Provide the (X, Y) coordinate of the cell's center where the given text is located.  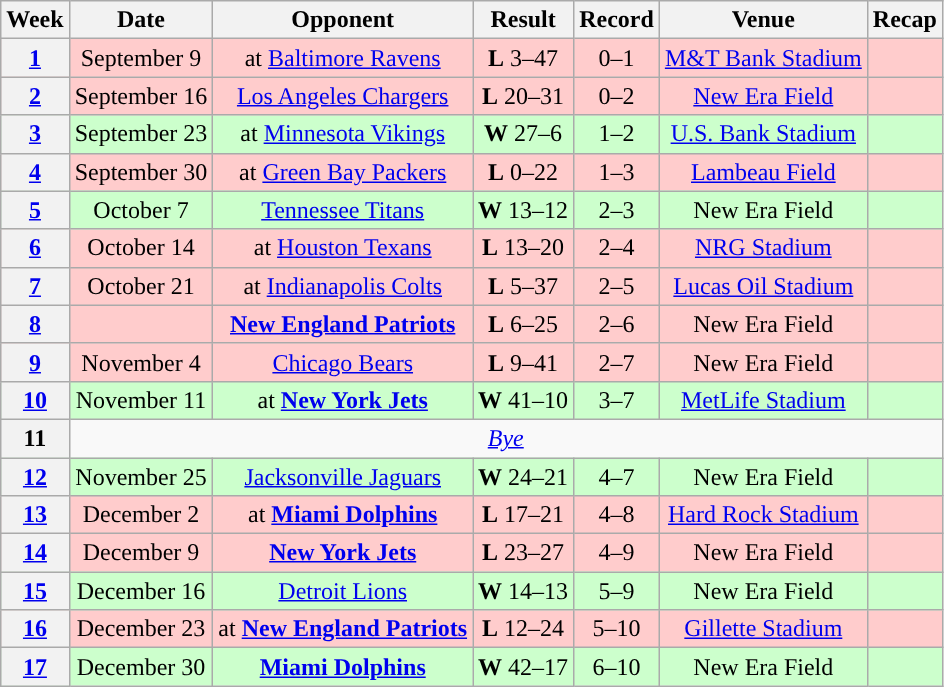
W 42–17 (524, 667)
5–9 (617, 591)
New England Patriots (343, 324)
L 13–20 (524, 248)
11 (35, 438)
at Minnesota Vikings (343, 134)
1 (35, 58)
9 (35, 362)
8 (35, 324)
6–10 (617, 667)
16 (35, 629)
September 9 (141, 58)
5 (35, 210)
7 (35, 286)
Bye (506, 438)
Detroit Lions (343, 591)
Tennessee Titans (343, 210)
5–10 (617, 629)
W 24–21 (524, 477)
Venue (763, 20)
Date (141, 20)
at New York Jets (343, 400)
November 25 (141, 477)
2–5 (617, 286)
0–1 (617, 58)
L 23–27 (524, 553)
3 (35, 134)
1–2 (617, 134)
Recap (904, 20)
W 41–10 (524, 400)
MetLife Stadium (763, 400)
6 (35, 248)
L 12–24 (524, 629)
13 (35, 515)
15 (35, 591)
Hard Rock Stadium (763, 515)
L 5–37 (524, 286)
L 6–25 (524, 324)
4–9 (617, 553)
Los Angeles Chargers (343, 96)
Record (617, 20)
New York Jets (343, 553)
10 (35, 400)
December 2 (141, 515)
4–7 (617, 477)
W 14–13 (524, 591)
M&T Bank Stadium (763, 58)
2–4 (617, 248)
at Houston Texans (343, 248)
October 14 (141, 248)
U.S. Bank Stadium (763, 134)
September 16 (141, 96)
0–2 (617, 96)
September 30 (141, 172)
12 (35, 477)
December 16 (141, 591)
November 4 (141, 362)
Result (524, 20)
December 30 (141, 667)
at Baltimore Ravens (343, 58)
L 20–31 (524, 96)
Opponent (343, 20)
Lucas Oil Stadium (763, 286)
W 13–12 (524, 210)
NRG Stadium (763, 248)
at Indianapolis Colts (343, 286)
4–8 (617, 515)
at Miami Dolphins (343, 515)
2–7 (617, 362)
December 23 (141, 629)
Jacksonville Jaguars (343, 477)
at New England Patriots (343, 629)
Lambeau Field (763, 172)
Gillette Stadium (763, 629)
4 (35, 172)
December 9 (141, 553)
14 (35, 553)
17 (35, 667)
2–6 (617, 324)
at Green Bay Packers (343, 172)
L 3–47 (524, 58)
W 27–6 (524, 134)
Miami Dolphins (343, 667)
2 (35, 96)
October 7 (141, 210)
September 23 (141, 134)
Week (35, 20)
3–7 (617, 400)
Chicago Bears (343, 362)
L 17–21 (524, 515)
November 11 (141, 400)
2–3 (617, 210)
L 0–22 (524, 172)
L 9–41 (524, 362)
1–3 (617, 172)
October 21 (141, 286)
